Detect which cell encompasses the target text, then output its (x, y) center coordinate. 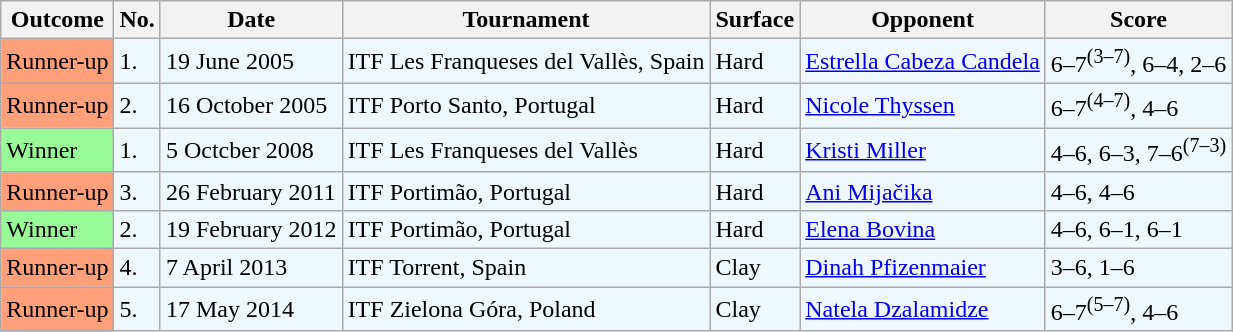
3. (137, 191)
4–6, 4–6 (1138, 191)
Tournament (526, 20)
ITF Les Franqueses del Vallès, Spain (526, 62)
26 February 2011 (251, 191)
7 April 2013 (251, 268)
Surface (755, 20)
Estrella Cabeza Candela (923, 62)
Nicole Thyssen (923, 106)
Kristi Miller (923, 150)
6–7(4–7), 4–6 (1138, 106)
Natela Dzalamidze (923, 310)
19 June 2005 (251, 62)
Outcome (58, 20)
4–6, 6–1, 6–1 (1138, 230)
3–6, 1–6 (1138, 268)
ITF Torrent, Spain (526, 268)
ITF Porto Santo, Portugal (526, 106)
Elena Bovina (923, 230)
6–7(3–7), 6–4, 2–6 (1138, 62)
5. (137, 310)
Score (1138, 20)
ITF Zielona Góra, Poland (526, 310)
ITF Les Franqueses del Vallès (526, 150)
5 Octcber 2008 (251, 150)
19 February 2012 (251, 230)
4. (137, 268)
Date (251, 20)
Opponent (923, 20)
16 October 2005 (251, 106)
4–6, 6–3, 7–6(7–3) (1138, 150)
No. (137, 20)
17 May 2014 (251, 310)
Dinah Pfizenmaier (923, 268)
6–7(5–7), 4–6 (1138, 310)
Ani Mijačika (923, 191)
